Output the [x, y] coordinate of the center of the cell containing the given text.  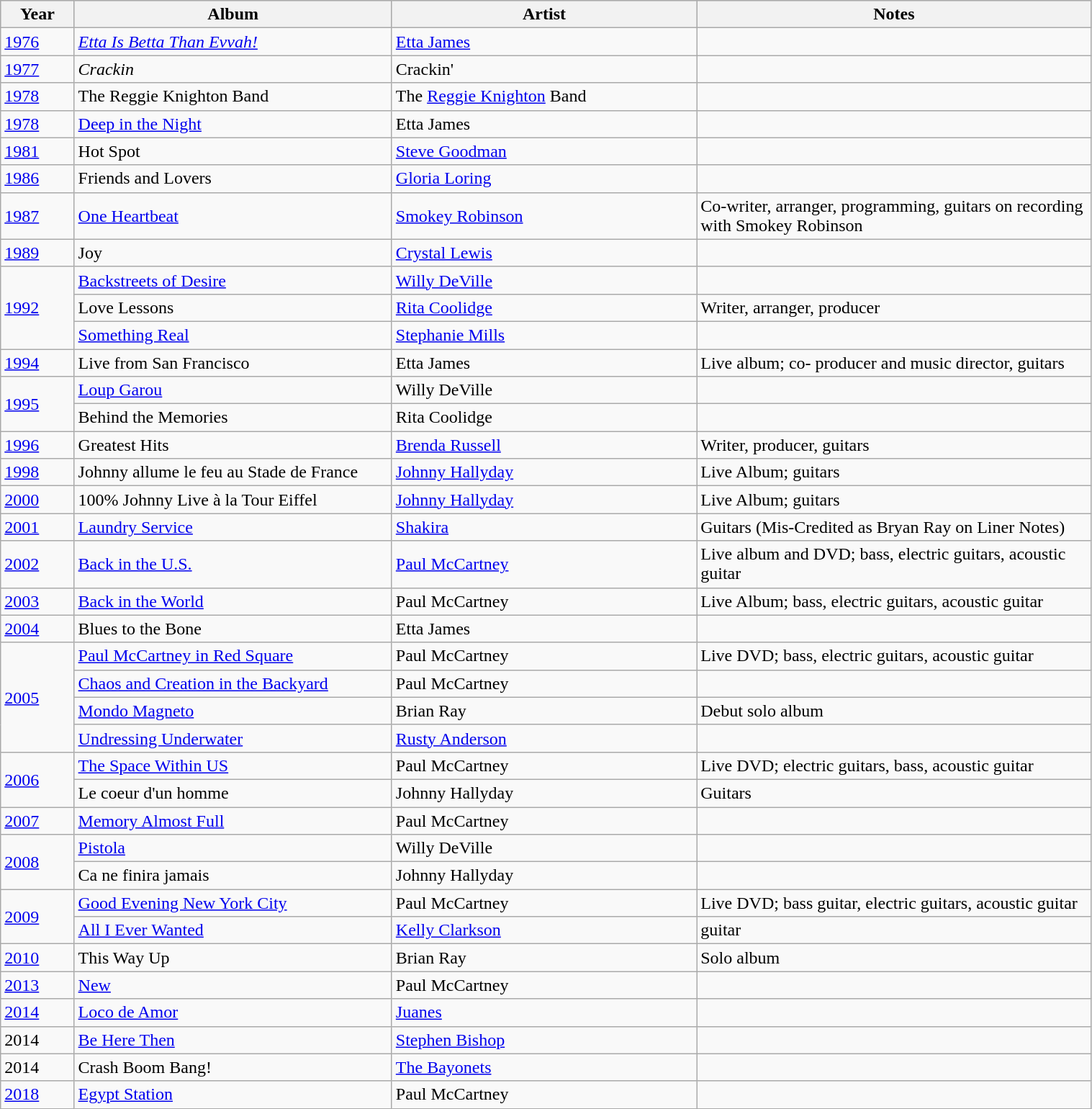
Friends and Lovers [233, 179]
One Heartbeat [233, 216]
Live Album; bass, electric guitars, acoustic guitar [894, 601]
2000 [37, 500]
1992 [37, 307]
Le coeur d'un homme [233, 793]
2004 [37, 629]
Stephen Bishop [544, 1040]
Year [37, 14]
2010 [37, 958]
1987 [37, 216]
Guitars [894, 793]
2008 [37, 862]
Gloria Loring [544, 179]
2001 [37, 527]
2006 [37, 779]
Deep in the Night [233, 124]
2013 [37, 985]
Notes [894, 14]
This Way Up [233, 958]
Debut solo album [894, 711]
1996 [37, 445]
2005 [37, 697]
Crackin [233, 69]
Live DVD; bass guitar, electric guitars, acoustic guitar [894, 903]
Juanes [544, 1013]
Something Real [233, 335]
1976 [37, 42]
Etta Is Betta Than Evvah! [233, 42]
Rusty Anderson [544, 738]
Live from San Francisco [233, 362]
Blues to the Bone [233, 629]
Live DVD; electric guitars, bass, acoustic guitar [894, 765]
2009 [37, 917]
Chaos and Creation in the Backyard [233, 683]
Greatest Hits [233, 445]
1995 [37, 404]
Live album and DVD; bass, electric guitars, acoustic guitar [894, 565]
Crystal Lewis [544, 253]
Ca ne finira jamais [233, 876]
Love Lessons [233, 307]
100% Johnny Live à la Tour Eiffel [233, 500]
Shakira [544, 527]
Stephanie Mills [544, 335]
Artist [544, 14]
1989 [37, 253]
1994 [37, 362]
Backstreets of Desire [233, 280]
Laundry Service [233, 527]
Joy [233, 253]
Co-writer, arranger, programming, guitars on recording with Smokey Robinson [894, 216]
2018 [37, 1095]
Writer, producer, guitars [894, 445]
1998 [37, 472]
Behind the Memories [233, 418]
New [233, 985]
Crash Boom Bang! [233, 1067]
Mondo Magneto [233, 711]
Album [233, 14]
Smokey Robinson [544, 216]
Pistola [233, 848]
Solo album [894, 958]
1981 [37, 151]
1986 [37, 179]
Back in the U.S. [233, 565]
The Space Within US [233, 765]
Back in the World [233, 601]
Brenda Russell [544, 445]
guitar [894, 930]
Live album; co- producer and music director, guitars [894, 362]
2007 [37, 820]
1977 [37, 69]
The Bayonets [544, 1067]
Writer, arranger, producer [894, 307]
Live DVD; bass, electric guitars, acoustic guitar [894, 656]
Loco de Amor [233, 1013]
All I Ever Wanted [233, 930]
2002 [37, 565]
Memory Almost Full [233, 820]
Johnny allume le feu au Stade de France [233, 472]
Good Evening New York City [233, 903]
Loup Garou [233, 390]
Steve Goodman [544, 151]
Paul McCartney in Red Square [233, 656]
Hot Spot [233, 151]
2003 [37, 601]
Undressing Underwater [233, 738]
Be Here Then [233, 1040]
Crackin' [544, 69]
Kelly Clarkson [544, 930]
Guitars (Mis-Credited as Bryan Ray on Liner Notes) [894, 527]
Egypt Station [233, 1095]
